Identify which cell holds the provided text, then report its (x, y) central coordinate. 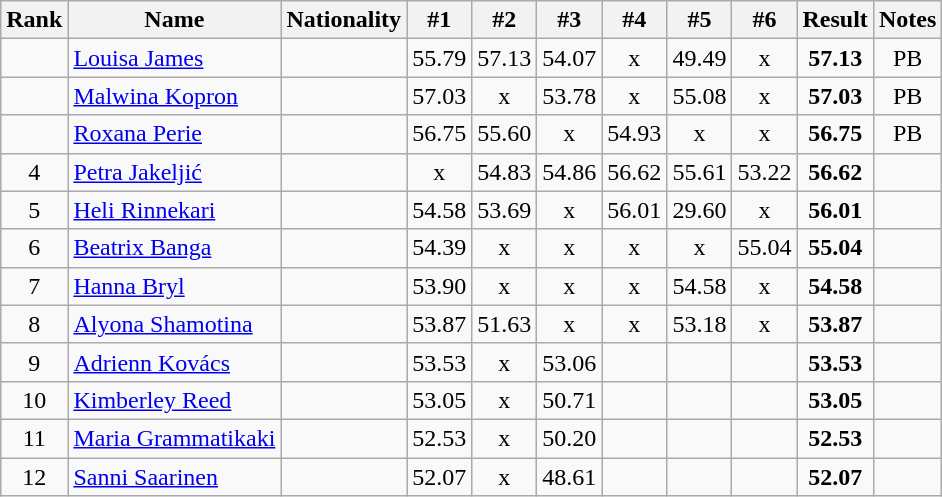
12 (34, 477)
50.20 (570, 438)
Beatrix Banga (174, 248)
Alyona Shamotina (174, 324)
Louisa James (174, 58)
11 (34, 438)
53.69 (504, 210)
55.60 (504, 134)
#6 (764, 20)
55.61 (700, 172)
53.18 (700, 324)
Petra Jakeljić (174, 172)
Result (835, 20)
Name (174, 20)
Sanni Saarinen (174, 477)
29.60 (700, 210)
54.39 (440, 248)
Hanna Bryl (174, 286)
53.06 (570, 362)
53.90 (440, 286)
51.63 (504, 324)
Nationality (344, 20)
Adrienn Kovács (174, 362)
#3 (570, 20)
#2 (504, 20)
53.78 (570, 96)
7 (34, 286)
#5 (700, 20)
Roxana Perie (174, 134)
4 (34, 172)
54.86 (570, 172)
54.93 (634, 134)
48.61 (570, 477)
50.71 (570, 400)
Maria Grammatikaki (174, 438)
#1 (440, 20)
Notes (907, 20)
5 (34, 210)
Heli Rinnekari (174, 210)
Rank (34, 20)
6 (34, 248)
55.79 (440, 58)
#4 (634, 20)
Malwina Kopron (174, 96)
53.22 (764, 172)
9 (34, 362)
54.07 (570, 58)
10 (34, 400)
55.08 (700, 96)
49.49 (700, 58)
Kimberley Reed (174, 400)
8 (34, 324)
54.83 (504, 172)
